Capture the cell that displays the provided text and extract its (X, Y) central coordinate. 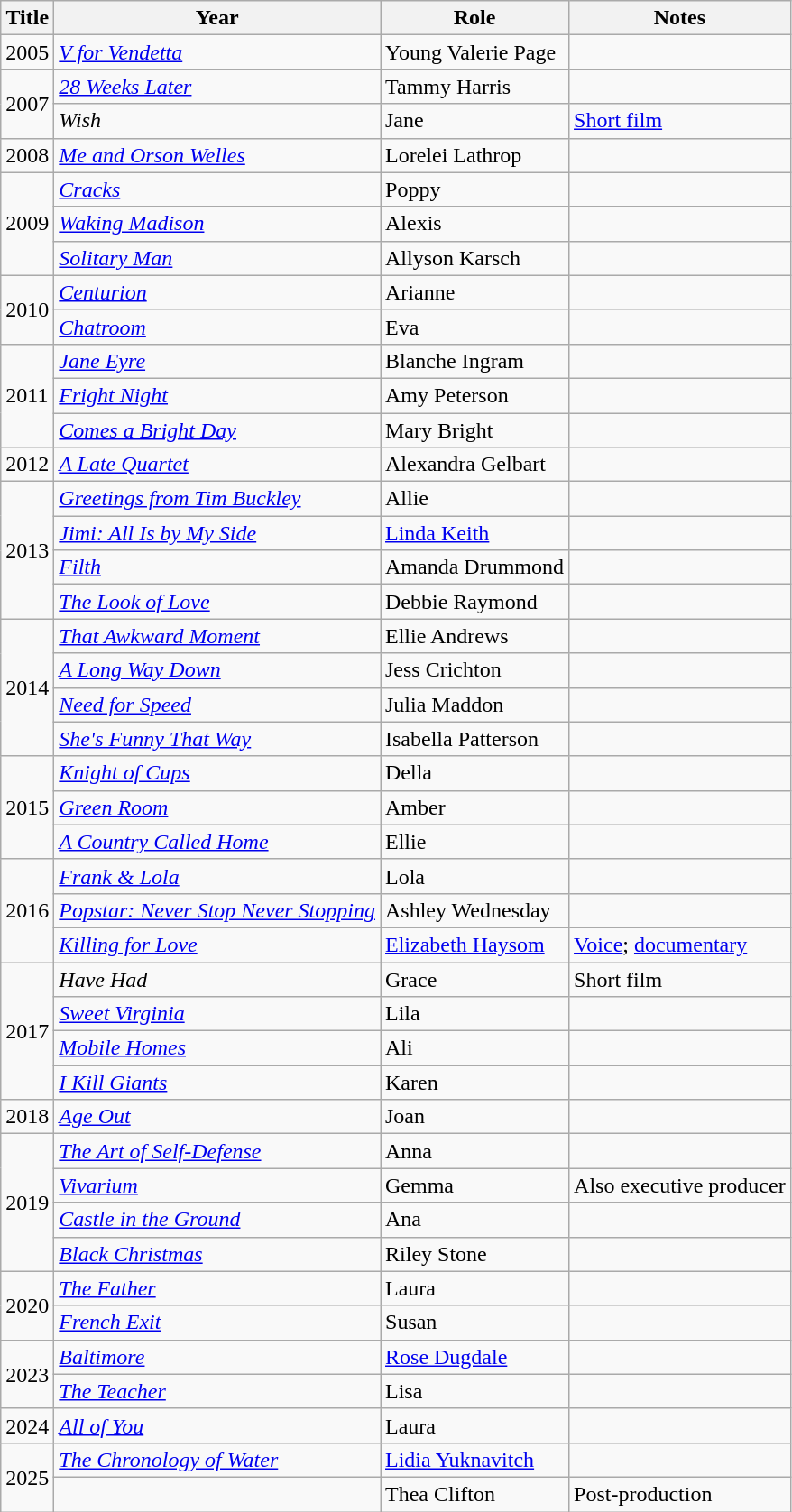
Greetings from Tim Buckley (217, 499)
Gemma (474, 1185)
Young Valerie Page (474, 52)
2018 (27, 1117)
2007 (27, 104)
Knight of Cups (217, 773)
2008 (27, 155)
A Late Quartet (217, 465)
That Awkward Moment (217, 636)
The Look of Love (217, 602)
2025 (27, 1477)
Riley Stone (474, 1254)
Title (27, 18)
Rose Dugdale (474, 1357)
Jane Eyre (217, 361)
2014 (27, 687)
Lila (474, 1014)
Jane (474, 121)
The Art of Self-Defense (217, 1151)
Need for Speed (217, 705)
Jess Crichton (474, 670)
Debbie Raymond (474, 602)
Arianne (474, 292)
Lisa (474, 1391)
Lola (474, 876)
Amanda Drummond (474, 567)
Castle in the Ground (217, 1220)
Karen (474, 1083)
Popstar: Never Stop Never Stopping (217, 910)
Linda Keith (474, 533)
A Long Way Down (217, 670)
Fright Night (217, 395)
Susan (474, 1323)
The Chronology of Water (217, 1460)
Frank & Lola (217, 876)
Julia Maddon (474, 705)
Ana (474, 1220)
2011 (27, 395)
Green Room (217, 807)
Cracks (217, 189)
Poppy (474, 189)
V for Vendetta (217, 52)
She's Funny That Way (217, 739)
Lidia Yuknavitch (474, 1460)
Amber (474, 807)
Comes a Bright Day (217, 430)
Amy Peterson (474, 395)
Have Had (217, 979)
Me and Orson Welles (217, 155)
2019 (27, 1203)
2015 (27, 807)
Ali (474, 1048)
Joan (474, 1117)
Filth (217, 567)
Blanche Ingram (474, 361)
Wish (217, 121)
2005 (27, 52)
Vivarium (217, 1185)
Della (474, 773)
Age Out (217, 1117)
Year (217, 18)
2023 (27, 1374)
2017 (27, 1030)
The Father (217, 1288)
Post-production (680, 1494)
Grace (474, 979)
Sweet Virginia (217, 1014)
Also executive producer (680, 1185)
Anna (474, 1151)
Role (474, 18)
2020 (27, 1305)
2009 (27, 224)
Thea Clifton (474, 1494)
Ellie Andrews (474, 636)
Voice; documentary (680, 945)
Centurion (217, 292)
Alexis (474, 224)
A Country Called Home (217, 842)
Notes (680, 18)
Baltimore (217, 1357)
Jimi: All Is by My Side (217, 533)
I Kill Giants (217, 1083)
2024 (27, 1425)
Elizabeth Haysom (474, 945)
Mary Bright (474, 430)
All of You (217, 1425)
Eva (474, 327)
2013 (27, 550)
Allie (474, 499)
Allyson Karsch (474, 258)
2012 (27, 465)
Ellie (474, 842)
Lorelei Lathrop (474, 155)
Killing for Love (217, 945)
Black Christmas (217, 1254)
2010 (27, 309)
Waking Madison (217, 224)
Tammy Harris (474, 87)
French Exit (217, 1323)
Ashley Wednesday (474, 910)
Chatroom (217, 327)
The Teacher (217, 1391)
Isabella Patterson (474, 739)
Alexandra Gelbart (474, 465)
2016 (27, 910)
Solitary Man (217, 258)
Mobile Homes (217, 1048)
28 Weeks Later (217, 87)
